Capture the cell that displays the provided text and extract its (X, Y) central coordinate. 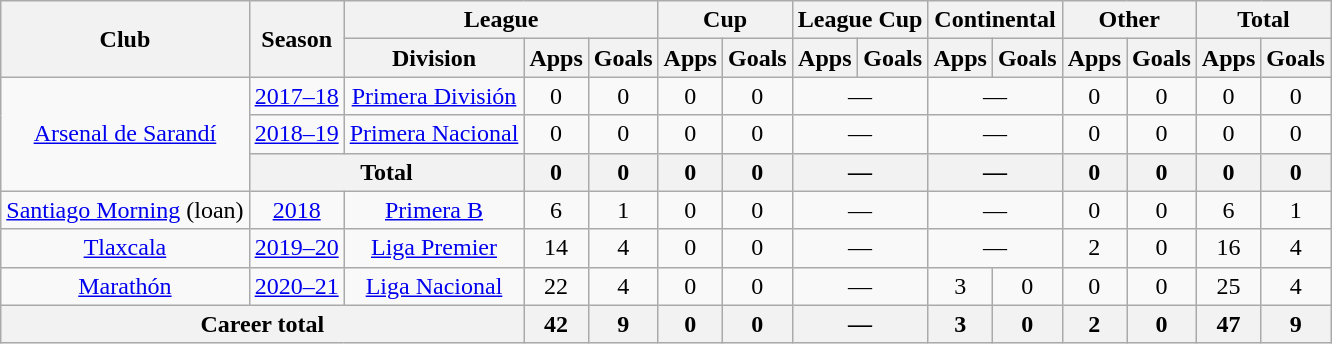
2018–19 (296, 134)
Primera Nacional (434, 134)
Club (125, 39)
Tlaxcala (125, 248)
League Cup (860, 20)
Santiago Morning (loan) (125, 210)
16 (1228, 248)
Liga Nacional (434, 286)
2017–18 (296, 96)
14 (556, 248)
42 (556, 324)
League (501, 20)
25 (1228, 286)
Continental (995, 20)
Liga Premier (434, 248)
2019–20 (296, 248)
Career total (262, 324)
Marathón (125, 286)
Primera B (434, 210)
Other (1129, 20)
2018 (296, 210)
2020–21 (296, 286)
Division (434, 58)
Arsenal de Sarandí (125, 134)
47 (1228, 324)
Primera División (434, 96)
Cup (725, 20)
22 (556, 286)
Season (296, 39)
